Return the [x, y] coordinate for the center point of the cell that contains the specified text.  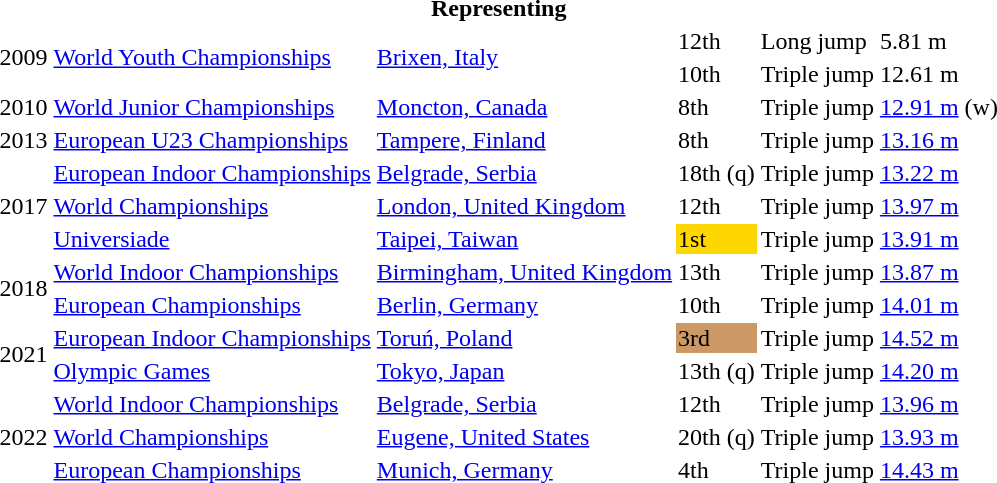
18th (q) [717, 173]
Taipei, Taiwan [524, 239]
Berlin, Germany [524, 305]
World Junior Championships [212, 107]
London, United Kingdom [524, 206]
Tampere, Finland [524, 140]
Birmingham, United Kingdom [524, 272]
Olympic Games [212, 371]
1st [717, 239]
Brixen, Italy [524, 58]
13th [717, 272]
3rd [717, 338]
European Championships [212, 305]
Long jump [817, 41]
European U23 Championships [212, 140]
Tokyo, Japan [524, 371]
Toruń, Poland [524, 338]
20th (q) [717, 437]
13th (q) [717, 371]
Universiade [212, 239]
World Youth Championships [212, 58]
Moncton, Canada [524, 107]
Eugene, United States [524, 437]
